Scan for the cell matching the given text and deliver its [x, y] coordinate at center. 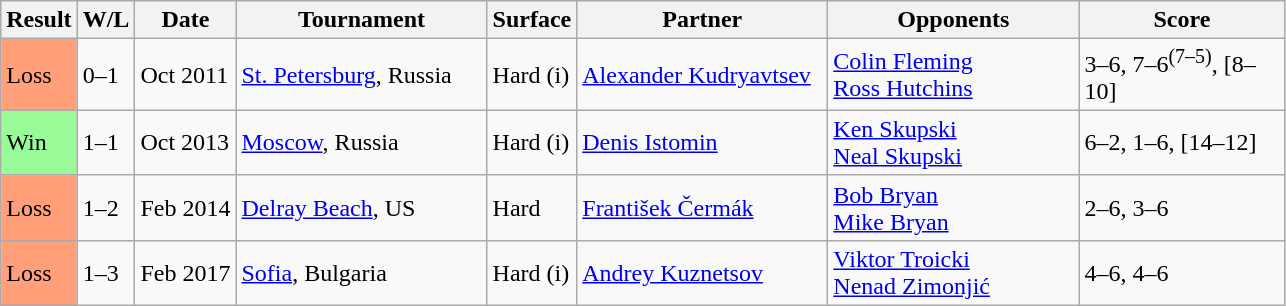
1–2 [106, 208]
Tournament [362, 20]
Andrey Kuznetsov [702, 272]
St. Petersburg, Russia [362, 75]
František Čermák [702, 208]
2–6, 3–6 [1182, 208]
Oct 2011 [186, 75]
Partner [702, 20]
Win [39, 142]
1–1 [106, 142]
W/L [106, 20]
Alexander Kudryavtsev [702, 75]
Date [186, 20]
Denis Istomin [702, 142]
3–6, 7–6(7–5), [8–10] [1182, 75]
Surface [532, 20]
Sofia, Bulgaria [362, 272]
Score [1182, 20]
Bob Bryan Mike Bryan [954, 208]
Moscow, Russia [362, 142]
Feb 2017 [186, 272]
1–3 [106, 272]
4–6, 4–6 [1182, 272]
Delray Beach, US [362, 208]
Viktor Troicki Nenad Zimonjić [954, 272]
Colin Fleming Ross Hutchins [954, 75]
Result [39, 20]
0–1 [106, 75]
Oct 2013 [186, 142]
6–2, 1–6, [14–12] [1182, 142]
Feb 2014 [186, 208]
Ken Skupski Neal Skupski [954, 142]
Opponents [954, 20]
Hard [532, 208]
